Extract the (X, Y) coordinate from the center of the cell holding the provided text.  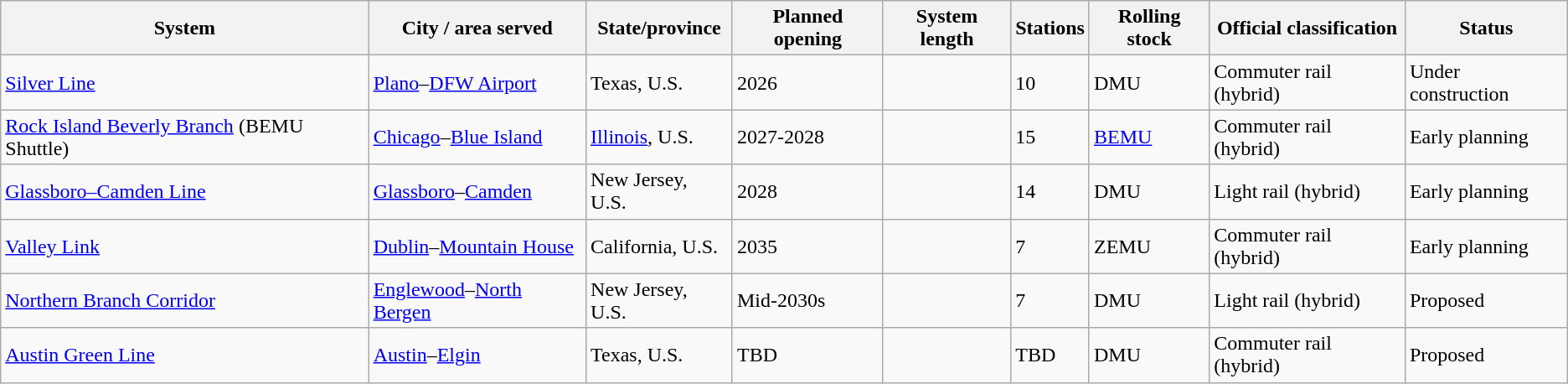
City / area served (477, 29)
System length (946, 29)
2028 (807, 191)
Dublin–Mountain House (477, 246)
Austin–Elgin (477, 355)
Stations (1050, 29)
Mid-2030s (807, 300)
System (184, 29)
Glassboro–Camden (477, 191)
Austin Green Line (184, 355)
10 (1050, 82)
Under construction (1486, 82)
ZEMU (1149, 246)
Plano–DFW Airport (477, 82)
Valley Link (184, 246)
Official classification (1308, 29)
California, U.S. (660, 246)
Northern Branch Corridor (184, 300)
Glassboro–Camden Line (184, 191)
2027-2028 (807, 138)
14 (1050, 191)
Chicago–Blue Island (477, 138)
State/province (660, 29)
Englewood–North Bergen (477, 300)
Rock Island Beverly Branch (BEMU Shuttle) (184, 138)
Illinois, U.S. (660, 138)
Rolling stock (1149, 29)
Silver Line (184, 82)
BEMU (1149, 138)
2035 (807, 246)
Status (1486, 29)
15 (1050, 138)
2026 (807, 82)
Planned opening (807, 29)
